Capture the cell that displays the provided text and extract its (x, y) central coordinate. 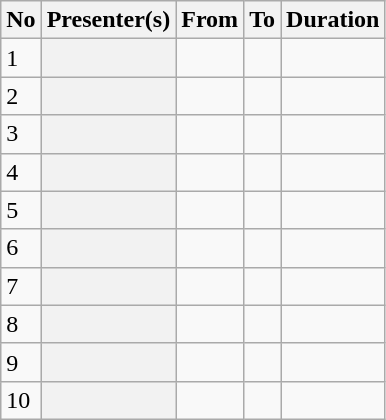
10 (21, 400)
7 (21, 286)
1 (21, 58)
No (21, 20)
To (262, 20)
5 (21, 210)
From (210, 20)
2 (21, 96)
9 (21, 362)
Presenter(s) (108, 20)
8 (21, 324)
3 (21, 134)
4 (21, 172)
Duration (333, 20)
6 (21, 248)
